Search for the cell housing the specified text and yield its [x, y] center coordinate. 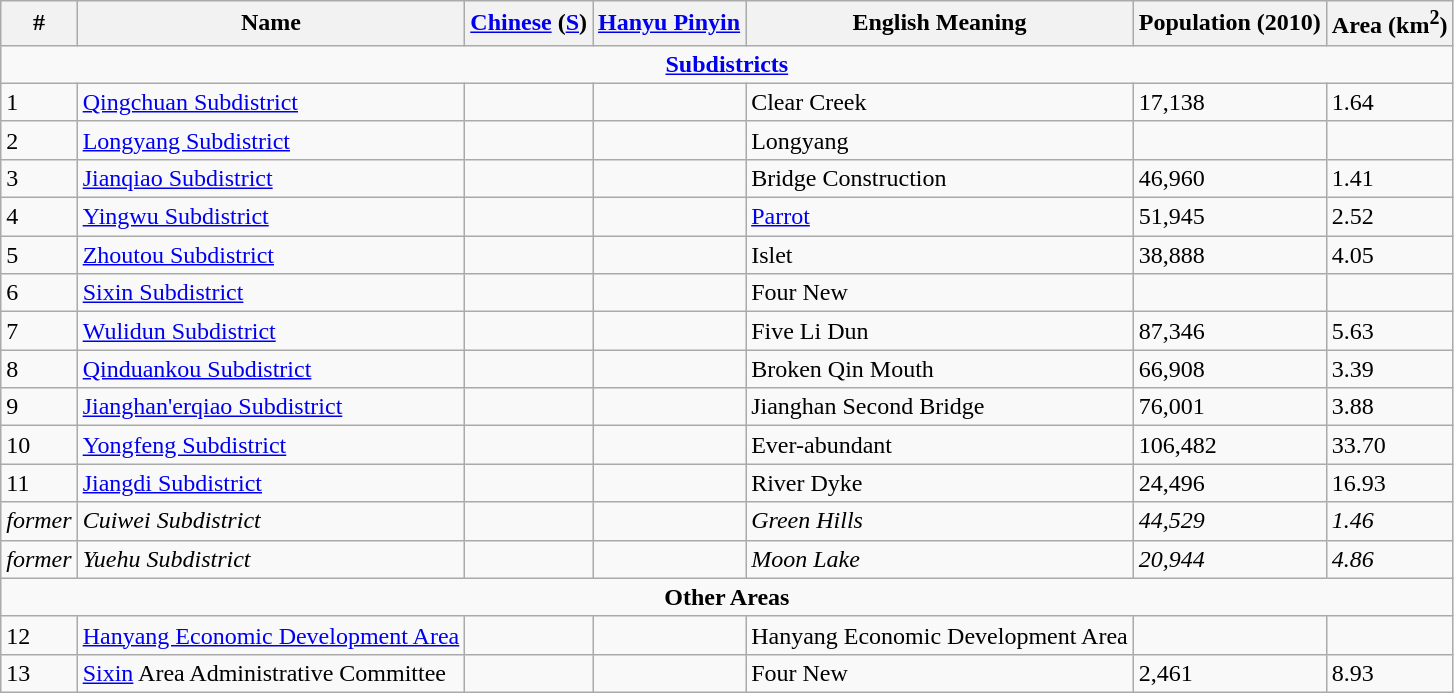
3 [39, 178]
Hanyu Pinyin [670, 24]
4 [39, 217]
Five Li Dun [940, 331]
2.52 [1390, 217]
Yingwu Subdistrict [271, 217]
Longyang Subdistrict [271, 140]
Jianghan'erqiao Subdistrict [271, 407]
Yongfeng Subdistrict [271, 445]
Broken Qin Mouth [940, 369]
Area (km2) [1390, 24]
Jianqiao Subdistrict [271, 178]
Zhoutou Subdistrict [271, 255]
River Dyke [940, 483]
Sixin Area Administrative Committee [271, 673]
24,496 [1230, 483]
4.86 [1390, 559]
7 [39, 331]
English Meaning [940, 24]
13 [39, 673]
12 [39, 635]
1.46 [1390, 521]
# [39, 24]
Sixin Subdistrict [271, 293]
Population (2010) [1230, 24]
Islet [940, 255]
Moon Lake [940, 559]
Subdistricts [727, 64]
Name [271, 24]
Ever-abundant [940, 445]
5.63 [1390, 331]
3.88 [1390, 407]
33.70 [1390, 445]
11 [39, 483]
5 [39, 255]
Jiangdi Subdistrict [271, 483]
9 [39, 407]
Parrot [940, 217]
1 [39, 102]
8 [39, 369]
46,960 [1230, 178]
Clear Creek [940, 102]
3.39 [1390, 369]
Wulidun Subdistrict [271, 331]
2 [39, 140]
1.64 [1390, 102]
44,529 [1230, 521]
2,461 [1230, 673]
4.05 [1390, 255]
Qingchuan Subdistrict [271, 102]
16.93 [1390, 483]
76,001 [1230, 407]
Chinese (S) [529, 24]
66,908 [1230, 369]
Qinduankou Subdistrict [271, 369]
87,346 [1230, 331]
Longyang [940, 140]
Cuiwei Subdistrict [271, 521]
Other Areas [727, 597]
Bridge Construction [940, 178]
38,888 [1230, 255]
17,138 [1230, 102]
Green Hills [940, 521]
Yuehu Subdistrict [271, 559]
51,945 [1230, 217]
10 [39, 445]
Jianghan Second Bridge [940, 407]
1.41 [1390, 178]
6 [39, 293]
8.93 [1390, 673]
20,944 [1230, 559]
106,482 [1230, 445]
